Locate the cell with the specified text and output its [X, Y] center coordinate. 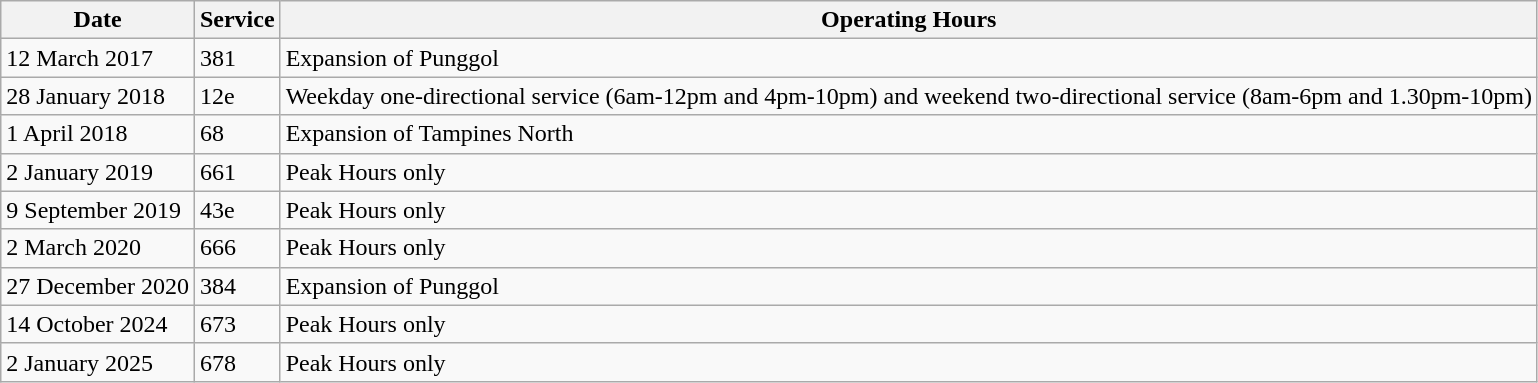
43e [237, 210]
12 March 2017 [98, 58]
27 December 2020 [98, 286]
Weekday one-directional service (6am-12pm and 4pm-10pm) and weekend two-directional service (8am-6pm and 1.30pm-10pm) [908, 96]
661 [237, 172]
1 April 2018 [98, 134]
666 [237, 248]
12e [237, 96]
68 [237, 134]
2 January 2019 [98, 172]
384 [237, 286]
673 [237, 324]
Service [237, 20]
28 January 2018 [98, 96]
Operating Hours [908, 20]
381 [237, 58]
Date [98, 20]
2 March 2020 [98, 248]
9 September 2019 [98, 210]
Expansion of Tampines North [908, 134]
678 [237, 362]
14 October 2024 [98, 324]
2 January 2025 [98, 362]
